From the cell containing the given text, extract its center point as [X, Y] coordinate. 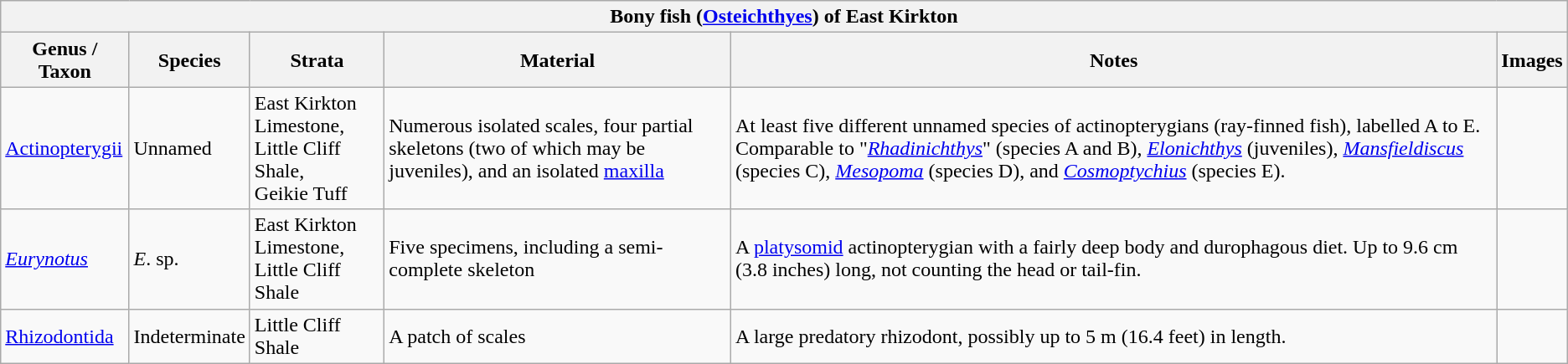
A platysomid actinopterygian with a fairly deep body and durophagous diet. Up to 9.6 cm (3.8 inches) long, not counting the head or tail-fin. [1113, 259]
Strata [317, 60]
Species [189, 60]
Little Cliff Shale [317, 336]
Bony fish (Osteichthyes) of East Kirkton [784, 17]
Images [1532, 60]
E. sp. [189, 259]
East Kirkton Limestone,Little Cliff Shale,Geikie Tuff [317, 148]
A patch of scales [558, 336]
Indeterminate [189, 336]
Material [558, 60]
Actinopterygii [65, 148]
Notes [1113, 60]
East Kirkton Limestone,Little Cliff Shale [317, 259]
Rhizodontida [65, 336]
A large predatory rhizodont, possibly up to 5 m (16.4 feet) in length. [1113, 336]
Five specimens, including a semi-complete skeleton [558, 259]
Unnamed [189, 148]
Eurynotus [65, 259]
Numerous isolated scales, four partial skeletons (two of which may be juveniles), and an isolated maxilla [558, 148]
Genus / Taxon [65, 60]
